Provide the (X, Y) coordinate of the cell's center where the given text is located.  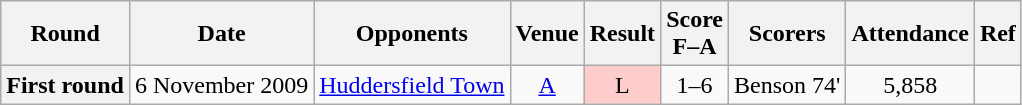
Ref (998, 34)
L (622, 85)
Huddersfield Town (412, 85)
Result (622, 34)
First round (66, 85)
6 November 2009 (221, 85)
Venue (547, 34)
Scorers (788, 34)
Opponents (412, 34)
ScoreF–A (695, 34)
1–6 (695, 85)
5,858 (910, 85)
A (547, 85)
Attendance (910, 34)
Benson 74' (788, 85)
Date (221, 34)
Round (66, 34)
